Capture the cell that displays the provided text and extract its (X, Y) central coordinate. 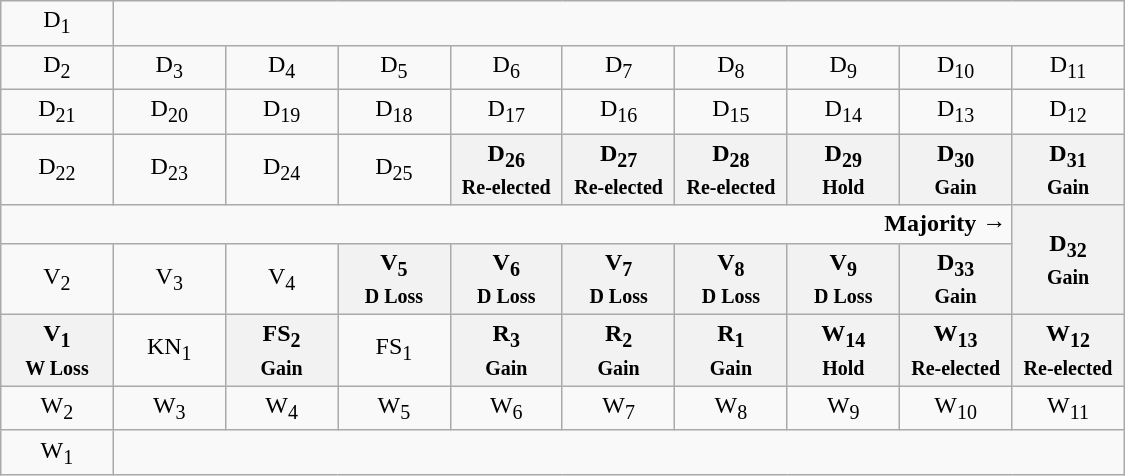
W3 (169, 408)
KN1 (169, 350)
D7 (618, 67)
W11 (1068, 408)
D25 (394, 170)
D18 (394, 111)
D9 (843, 67)
W9 (843, 408)
D23 (169, 170)
D30Gain (955, 170)
D1 (57, 23)
V7D Loss (618, 278)
D20 (169, 111)
R1Gain (731, 350)
D29Hold (843, 170)
D15 (731, 111)
D17 (506, 111)
D24 (281, 170)
W6 (506, 408)
D22 (57, 170)
R2Gain (618, 350)
D2 (57, 67)
W12Re-elected (1068, 350)
D21 (57, 111)
V9D Loss (843, 278)
D14 (843, 111)
W4 (281, 408)
D33Gain (955, 278)
FS1 (394, 350)
W5 (394, 408)
V4 (281, 278)
D13 (955, 111)
D12 (1068, 111)
D31Gain (1068, 170)
D5 (394, 67)
D16 (618, 111)
D19 (281, 111)
W1 (57, 452)
W13Re-elected (955, 350)
D10 (955, 67)
W2 (57, 408)
FS2Gain (281, 350)
D27Re-elected (618, 170)
V8D Loss (731, 278)
D6 (506, 67)
D28Re-elected (731, 170)
V6D Loss (506, 278)
D8 (731, 67)
V2 (57, 278)
R3Gain (506, 350)
V3 (169, 278)
D11 (1068, 67)
Majority → (506, 224)
D32Gain (1068, 260)
V5D Loss (394, 278)
V1W Loss (57, 350)
D26Re-elected (506, 170)
D4 (281, 67)
W10 (955, 408)
W8 (731, 408)
W14Hold (843, 350)
D3 (169, 67)
W7 (618, 408)
